Determine the (x, y) coordinate at the center of the cell enclosing the given text.  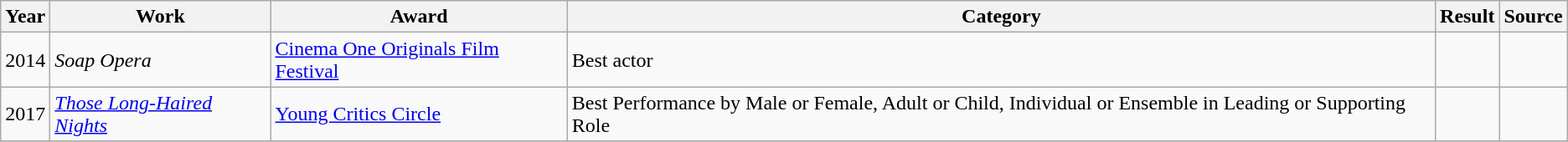
Category (1001, 17)
2017 (25, 114)
Source (1533, 17)
Work (161, 17)
2014 (25, 60)
Cinema One Originals Film Festival (419, 60)
Those Long-Haired Nights (161, 114)
Young Critics Circle (419, 114)
Award (419, 17)
Best Performance by Male or Female, Adult or Child, Individual or Ensemble in Leading or Supporting Role (1001, 114)
Best actor (1001, 60)
Year (25, 17)
Soap Opera (161, 60)
Result (1467, 17)
